For the text-containing cell, return its midpoint in [x, y] coordinate format. 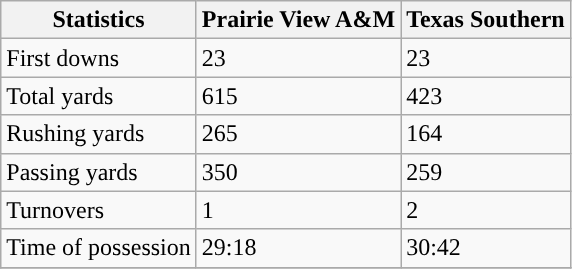
First downs [99, 58]
265 [298, 134]
Statistics [99, 20]
1 [298, 210]
Passing yards [99, 172]
423 [486, 96]
164 [486, 134]
615 [298, 96]
259 [486, 172]
Texas Southern [486, 20]
350 [298, 172]
29:18 [298, 248]
Total yards [99, 96]
Time of possession [99, 248]
Prairie View A&M [298, 20]
30:42 [486, 248]
2 [486, 210]
Turnovers [99, 210]
Rushing yards [99, 134]
